Extract the (x, y) coordinate from the center of the cell holding the provided text.  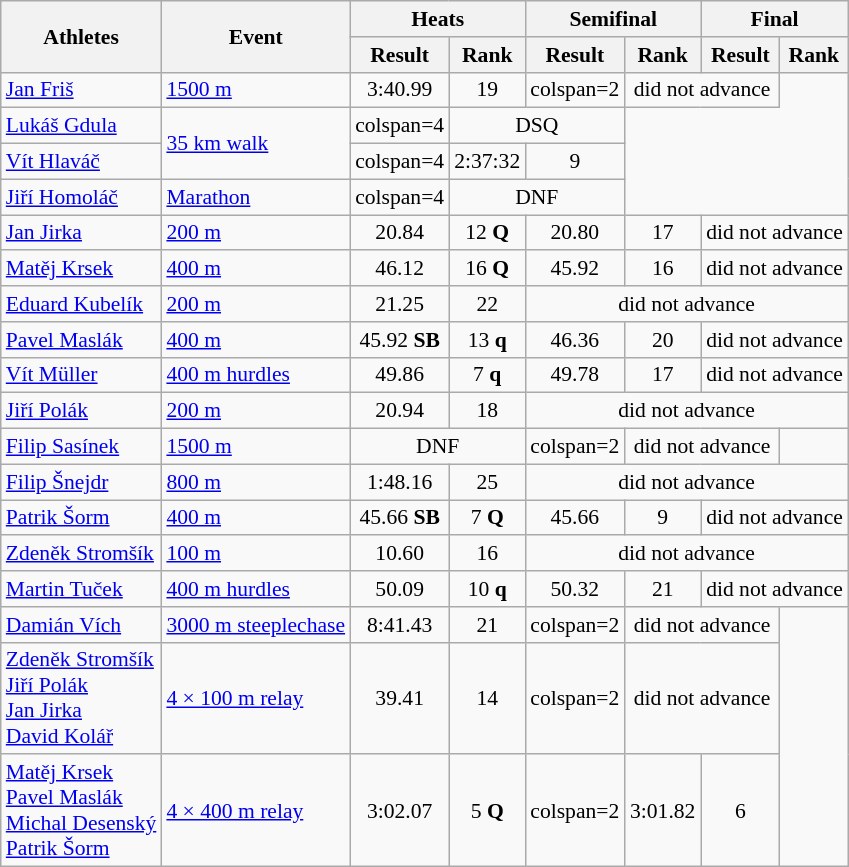
Semifinal (613, 19)
Eduard Kubelík (82, 304)
Marathon (256, 197)
3:02.07 (400, 811)
7 q (487, 375)
Vít Müller (82, 375)
Event (256, 36)
18 (487, 411)
Jan Friš (82, 90)
50.32 (574, 589)
3000 m steeplechase (256, 625)
20.94 (400, 411)
Filip Sasínek (82, 447)
19 (487, 90)
Zdeněk Stromšík Jiří Polák Jan Jirka David Kolář (82, 698)
8:41.43 (400, 625)
10.60 (400, 554)
22 (487, 304)
Final (774, 19)
Zdeněk Stromšík (82, 554)
4 × 100 m relay (256, 698)
Jiří Polák (82, 411)
Martin Tuček (82, 589)
Vít Hlaváč (82, 162)
Jiří Homoláč (82, 197)
DSQ (536, 126)
21.25 (400, 304)
35 km walk (256, 144)
49.78 (574, 375)
7 Q (487, 518)
Lukáš Gdula (82, 126)
39.41 (400, 698)
13 q (487, 340)
45.92 (574, 269)
1:48.16 (400, 482)
49.86 (400, 375)
46.12 (400, 269)
20 (662, 340)
Jan Jirka (82, 233)
800 m (256, 482)
Pavel Maslák (82, 340)
10 q (487, 589)
20.84 (400, 233)
12 Q (487, 233)
Athletes (82, 36)
4 × 400 m relay (256, 811)
2:37:32 (487, 162)
100 m (256, 554)
3:40.99 (400, 90)
5 Q (487, 811)
46.36 (574, 340)
Matěj Krsek (82, 269)
Damián Vích (82, 625)
25 (487, 482)
Patrik Šorm (82, 518)
Heats (438, 19)
50.09 (400, 589)
20.80 (574, 233)
Filip Šnejdr (82, 482)
14 (487, 698)
16 Q (487, 269)
45.66 (574, 518)
45.66 SB (400, 518)
Matěj Krsek Pavel Maslák Michal DesenskýPatrik Šorm (82, 811)
45.92 SB (400, 340)
6 (740, 811)
3:01.82 (662, 811)
